Find where the given text appears and provide that cell's center as [X, Y] coordinate. 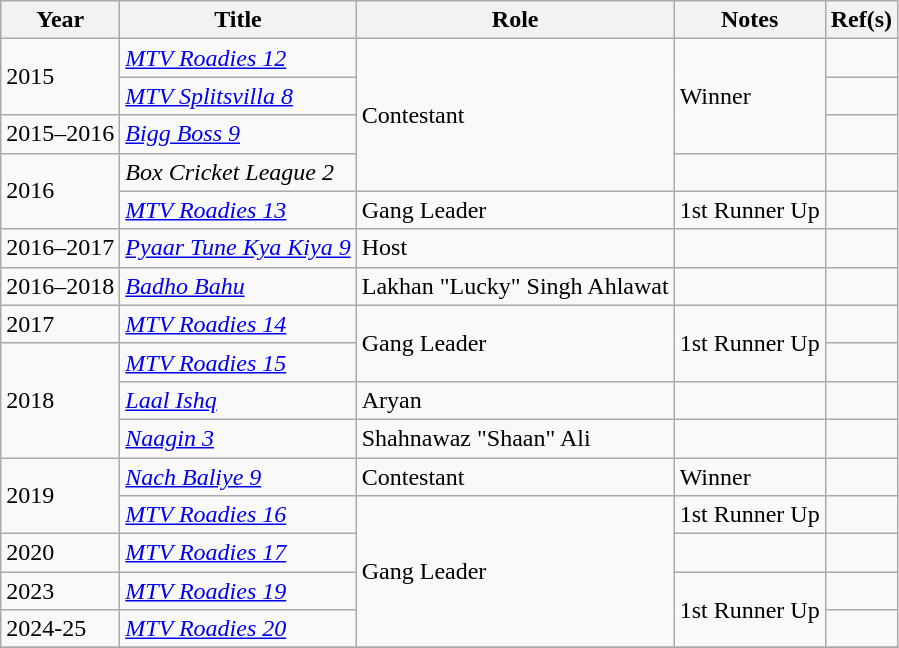
Year [60, 20]
MTV Roadies 17 [238, 553]
2016 [60, 191]
2016–2018 [60, 286]
MTV Roadies 14 [238, 324]
Title [238, 20]
2018 [60, 400]
2017 [60, 324]
MTV Roadies 13 [238, 210]
2015 [60, 77]
2016–2017 [60, 248]
Notes [750, 20]
MTV Roadies 20 [238, 629]
2020 [60, 553]
2015–2016 [60, 134]
Shahnawaz "Shaan" Ali [515, 438]
Badho Bahu [238, 286]
MTV Roadies 12 [238, 58]
2024-25 [60, 629]
Naagin 3 [238, 438]
Pyaar Tune Kya Kiya 9 [238, 248]
2019 [60, 496]
2023 [60, 591]
Aryan [515, 400]
Lakhan "Lucky" Singh Ahlawat [515, 286]
MTV Roadies 19 [238, 591]
Nach Baliye 9 [238, 477]
Box Cricket League 2 [238, 172]
MTV Roadies 16 [238, 515]
Bigg Boss 9 [238, 134]
Role [515, 20]
Ref(s) [861, 20]
MTV Splitsvilla 8 [238, 96]
MTV Roadies 15 [238, 362]
Laal Ishq [238, 400]
Host [515, 248]
